Output the [x, y] coordinate of the center of the cell containing the given text.  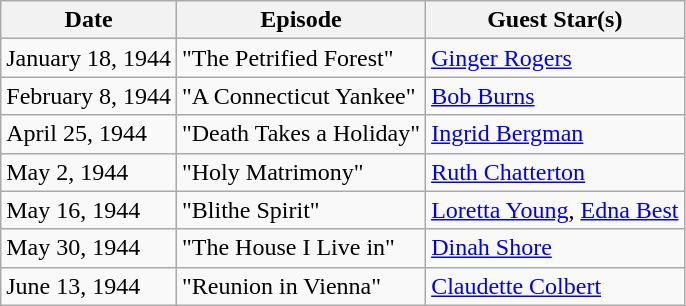
"Reunion in Vienna" [300, 286]
Ginger Rogers [555, 58]
May 16, 1944 [89, 210]
April 25, 1944 [89, 134]
"Holy Matrimony" [300, 172]
Claudette Colbert [555, 286]
"Blithe Spirit" [300, 210]
"The House I Live in" [300, 248]
Dinah Shore [555, 248]
Ingrid Bergman [555, 134]
May 2, 1944 [89, 172]
"Death Takes a Holiday" [300, 134]
June 13, 1944 [89, 286]
February 8, 1944 [89, 96]
"A Connecticut Yankee" [300, 96]
Bob Burns [555, 96]
"The Petrified Forest" [300, 58]
January 18, 1944 [89, 58]
Loretta Young, Edna Best [555, 210]
Guest Star(s) [555, 20]
Ruth Chatterton [555, 172]
May 30, 1944 [89, 248]
Episode [300, 20]
Date [89, 20]
